Detect which cell encompasses the target text, then output its (X, Y) center coordinate. 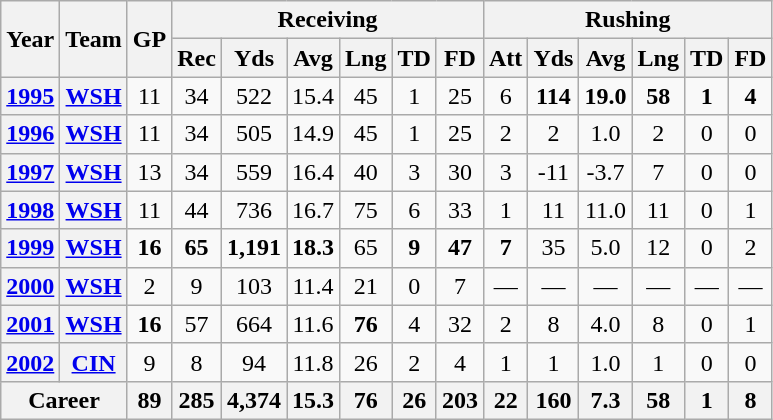
2002 (30, 362)
2001 (30, 324)
Team (94, 39)
1995 (30, 96)
Rec (197, 58)
89 (149, 400)
Att (505, 58)
4,374 (254, 400)
-11 (554, 172)
285 (197, 400)
33 (460, 210)
11.0 (606, 210)
1998 (30, 210)
1996 (30, 134)
19.0 (606, 96)
40 (366, 172)
22 (505, 400)
4.0 (606, 324)
44 (197, 210)
522 (254, 96)
16.4 (312, 172)
14.9 (312, 134)
1997 (30, 172)
505 (254, 134)
21 (366, 286)
CIN (94, 362)
Year (30, 39)
1999 (30, 248)
Receiving (328, 20)
1,191 (254, 248)
75 (366, 210)
57 (197, 324)
160 (554, 400)
15.4 (312, 96)
559 (254, 172)
94 (254, 362)
103 (254, 286)
203 (460, 400)
7.3 (606, 400)
12 (658, 248)
GP (149, 39)
11.8 (312, 362)
Rushing (627, 20)
16.7 (312, 210)
35 (554, 248)
13 (149, 172)
11.4 (312, 286)
5.0 (606, 248)
15.3 (312, 400)
-3.7 (606, 172)
736 (254, 210)
18.3 (312, 248)
32 (460, 324)
30 (460, 172)
664 (254, 324)
114 (554, 96)
11.6 (312, 324)
47 (460, 248)
2000 (30, 286)
Career (64, 400)
